Search for the cell housing the specified text and yield its (X, Y) center coordinate. 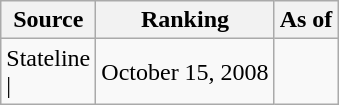
Stateline| (48, 72)
As of (306, 20)
October 15, 2008 (185, 72)
Source (48, 20)
Ranking (185, 20)
